Locate the cell with the specified text and output its (X, Y) center coordinate. 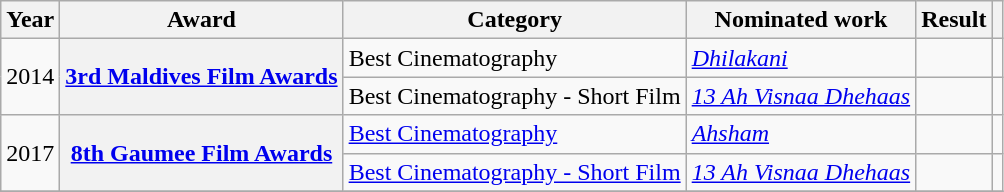
Nominated work (801, 20)
Year (30, 20)
Result (954, 20)
Category (514, 20)
3rd Maldives Film Awards (202, 77)
Award (202, 20)
Dhilakani (801, 58)
Ahsham (801, 134)
8th Gaumee Film Awards (202, 153)
2017 (30, 153)
2014 (30, 77)
